From the cell containing the given text, extract its center point as (X, Y) coordinate. 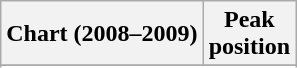
Chart (2008–2009) (102, 34)
Peakposition (249, 34)
